Extract the (x, y) coordinate from the center of the cell holding the provided text.  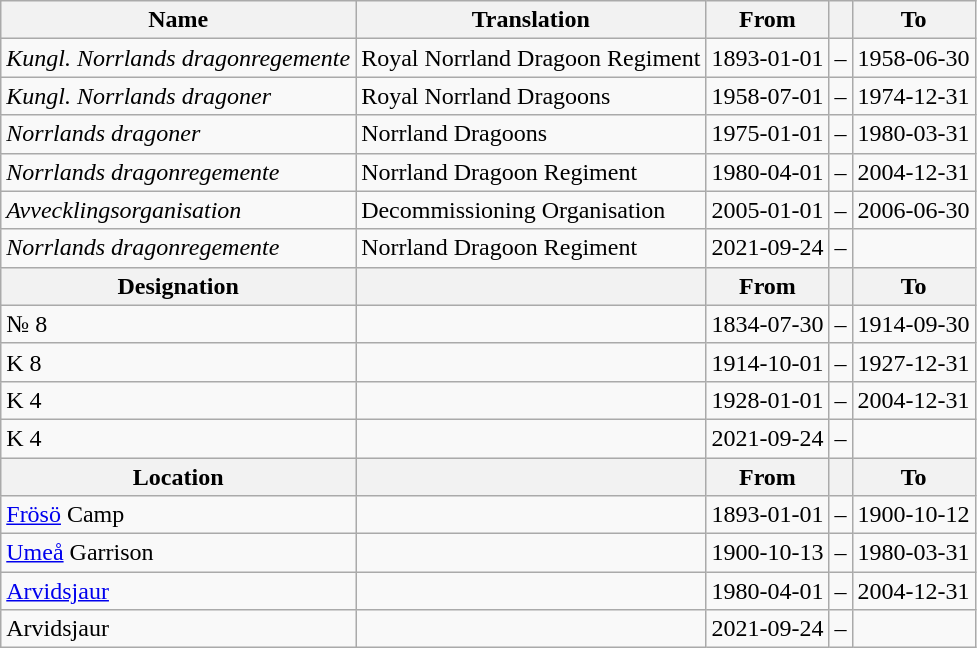
1958-06-30 (914, 58)
1927-12-31 (914, 362)
Norrlands dragoner (178, 134)
1914-09-30 (914, 324)
1974-12-31 (914, 96)
Name (178, 20)
1975-01-01 (768, 134)
Translation (531, 20)
Decommissioning Organisation (531, 210)
1900-10-12 (914, 515)
Norrland Dragoons (531, 134)
Kungl. Norrlands dragoner (178, 96)
1914-10-01 (768, 362)
Frösö Camp (178, 515)
2006-06-30 (914, 210)
Avvecklingsorganisation (178, 210)
1958-07-01 (768, 96)
1928-01-01 (768, 400)
Kungl. Norrlands dragonregemente (178, 58)
1834-07-30 (768, 324)
Royal Norrland Dragoons (531, 96)
Umeå Garrison (178, 553)
Location (178, 477)
№ 8 (178, 324)
Designation (178, 286)
1900-10-13 (768, 553)
2005-01-01 (768, 210)
K 8 (178, 362)
Royal Norrland Dragoon Regiment (531, 58)
